Determine the [X, Y] coordinate at the center of the cell enclosing the given text.  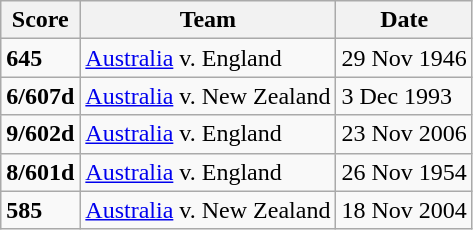
23 Nov 2006 [404, 134]
6/607d [40, 96]
Date [404, 20]
18 Nov 2004 [404, 210]
9/602d [40, 134]
26 Nov 1954 [404, 172]
645 [40, 58]
Score [40, 20]
29 Nov 1946 [404, 58]
8/601d [40, 172]
585 [40, 210]
3 Dec 1993 [404, 96]
Team [208, 20]
